Capture the cell that displays the provided text and extract its (X, Y) central coordinate. 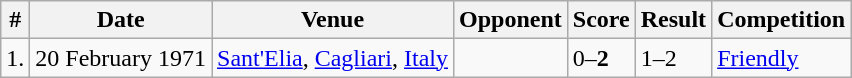
# (16, 20)
Opponent (511, 20)
Competition (782, 20)
0–2 (601, 58)
Date (121, 20)
1. (16, 58)
Sant'Elia, Cagliari, Italy (333, 58)
Venue (333, 20)
Result (673, 20)
Score (601, 20)
20 February 1971 (121, 58)
Friendly (782, 58)
1–2 (673, 58)
